Return [x, y] of the center of cell containing provided text 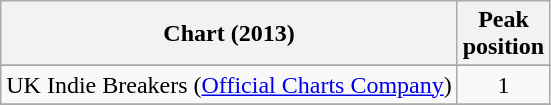
UK Indie Breakers (Official Charts Company) [229, 85]
Peakposition [503, 34]
1 [503, 85]
Chart (2013) [229, 34]
